Capture the cell that displays the provided text and extract its [X, Y] central coordinate. 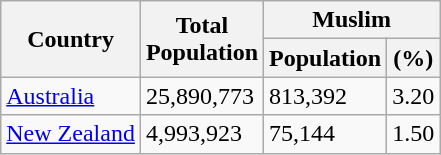
4,993,923 [202, 134]
3.20 [414, 96]
(%) [414, 58]
25,890,773 [202, 96]
TotalPopulation [202, 39]
Population [326, 58]
1.50 [414, 134]
75,144 [326, 134]
Australia [71, 96]
Country [71, 39]
New Zealand [71, 134]
Muslim [352, 20]
813,392 [326, 96]
